Locate the cell with the specified text and output its (x, y) center coordinate. 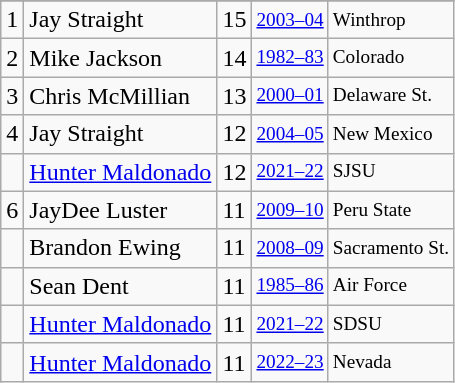
4 (12, 134)
JayDee Luster (120, 210)
1 (12, 20)
Sean Dent (120, 286)
3 (12, 96)
Chris McMillian (120, 96)
Peru State (390, 210)
2009–10 (290, 210)
2003–04 (290, 20)
14 (234, 58)
SDSU (390, 324)
1985–86 (290, 286)
Colorado (390, 58)
2022–23 (290, 362)
Brandon Ewing (120, 248)
2008–09 (290, 248)
2000–01 (290, 96)
SJSU (390, 172)
6 (12, 210)
Nevada (390, 362)
2004–05 (290, 134)
13 (234, 96)
15 (234, 20)
Delaware St. (390, 96)
2 (12, 58)
Winthrop (390, 20)
Air Force (390, 286)
Mike Jackson (120, 58)
New Mexico (390, 134)
1982–83 (290, 58)
Sacramento St. (390, 248)
